Return [x, y] of the center of cell containing provided text 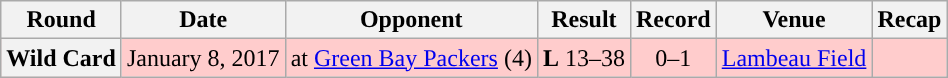
L 13–38 [584, 58]
Round [62, 20]
Result [584, 20]
Venue [794, 20]
at Green Bay Packers (4) [411, 58]
Recap [910, 20]
Lambeau Field [794, 58]
Date [203, 20]
January 8, 2017 [203, 58]
Opponent [411, 20]
0–1 [673, 58]
Record [673, 20]
Wild Card [62, 58]
